Scan for the cell matching the given text and deliver its [x, y] coordinate at center. 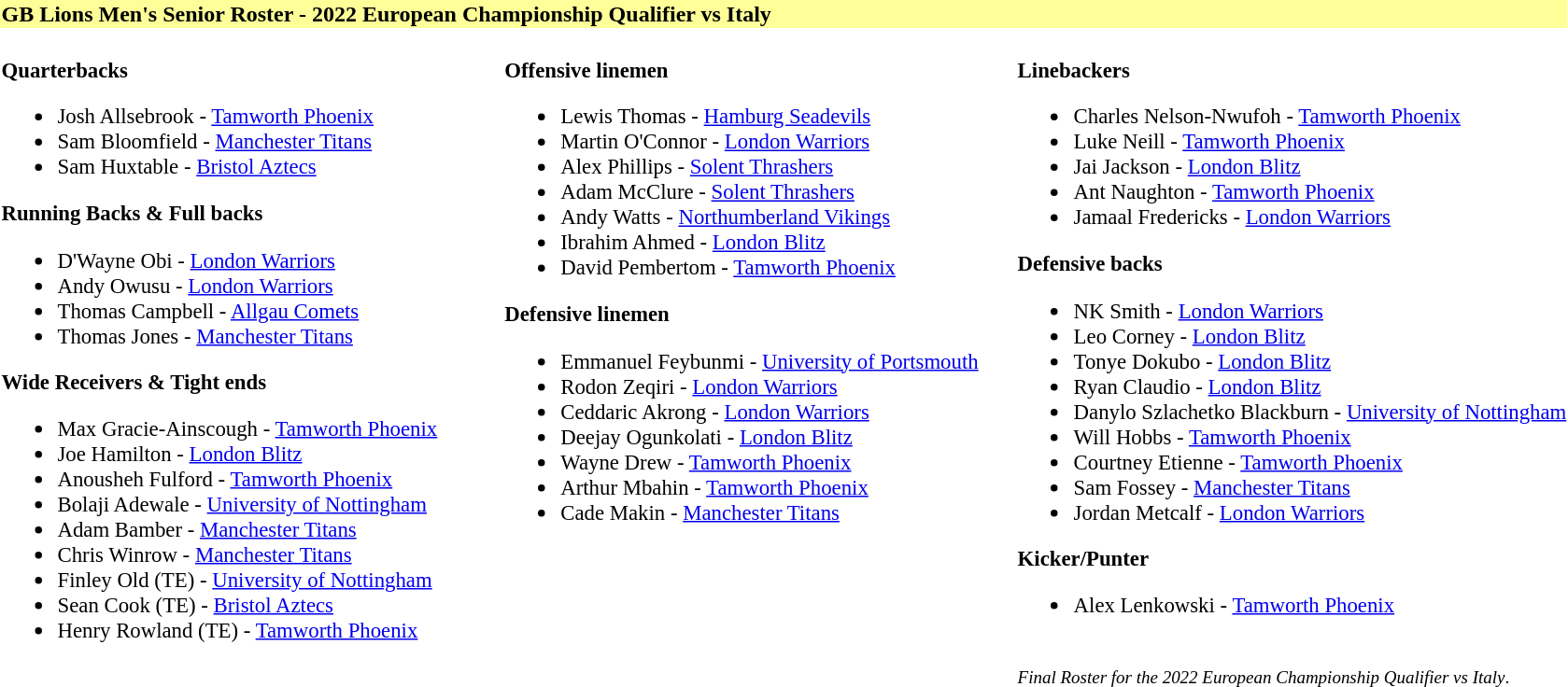
GB Lions Men's Senior Roster - 2022 European Championship Qualifier vs Italy [784, 14]
